Search for the cell housing the specified text and yield its [x, y] center coordinate. 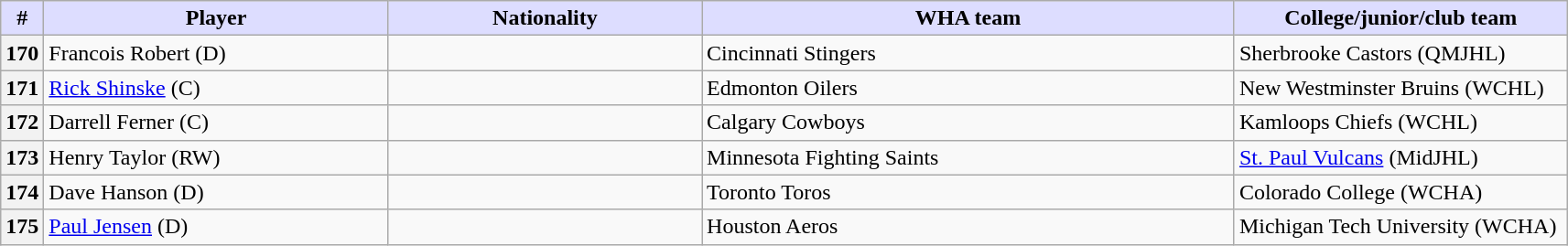
# [22, 18]
Paul Jensen (D) [216, 227]
171 [22, 88]
Nationality [545, 18]
Toronto Toros [968, 192]
Kamloops Chiefs (WCHL) [1400, 123]
Francois Robert (D) [216, 53]
College/junior/club team [1400, 18]
Houston Aeros [968, 227]
New Westminster Bruins (WCHL) [1400, 88]
173 [22, 157]
Michigan Tech University (WCHA) [1400, 227]
Calgary Cowboys [968, 123]
174 [22, 192]
172 [22, 123]
St. Paul Vulcans (MidJHL) [1400, 157]
Darrell Ferner (C) [216, 123]
170 [22, 53]
Cincinnati Stingers [968, 53]
Dave Hanson (D) [216, 192]
Minnesota Fighting Saints [968, 157]
175 [22, 227]
Sherbrooke Castors (QMJHL) [1400, 53]
Rick Shinske (C) [216, 88]
Player [216, 18]
Colorado College (WCHA) [1400, 192]
Henry Taylor (RW) [216, 157]
Edmonton Oilers [968, 88]
WHA team [968, 18]
